Capture the cell that displays the provided text and extract its (X, Y) central coordinate. 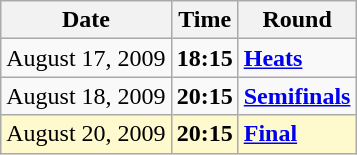
Final (297, 134)
August 18, 2009 (86, 96)
Date (86, 20)
August 20, 2009 (86, 134)
Time (204, 20)
18:15 (204, 58)
August 17, 2009 (86, 58)
Semifinals (297, 96)
Heats (297, 58)
Round (297, 20)
